Pinpoint the cell where the given text exists, returning its (x, y) midpoint coordinate. 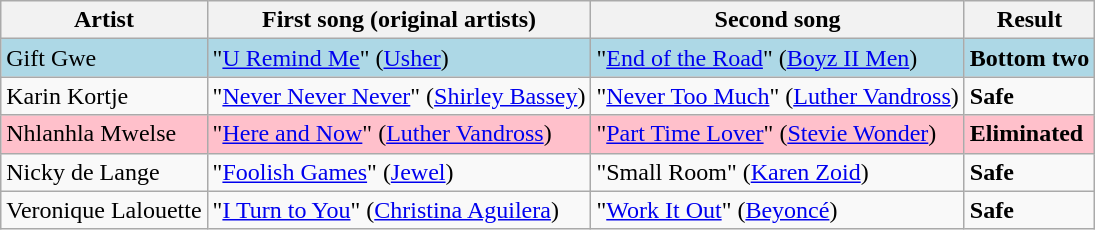
Result (1029, 20)
Second song (778, 20)
Nhlanhla Mwelse (104, 134)
Artist (104, 20)
Bottom two (1029, 58)
Veronique Lalouette (104, 210)
Eliminated (1029, 134)
First song (original artists) (399, 20)
"Here and Now" (Luther Vandross) (399, 134)
"I Turn to You" (Christina Aguilera) (399, 210)
Gift Gwe (104, 58)
"Part Time Lover" (Stevie Wonder) (778, 134)
"End of the Road" (Boyz II Men) (778, 58)
"Foolish Games" (Jewel) (399, 172)
"U Remind Me" (Usher) (399, 58)
"Small Room" (Karen Zoid) (778, 172)
"Work It Out" (Beyoncé) (778, 210)
Nicky de Lange (104, 172)
"Never Never Never" (Shirley Bassey) (399, 96)
Karin Kortje (104, 96)
"Never Too Much" (Luther Vandross) (778, 96)
